For the text-containing cell, return its midpoint in (x, y) coordinate format. 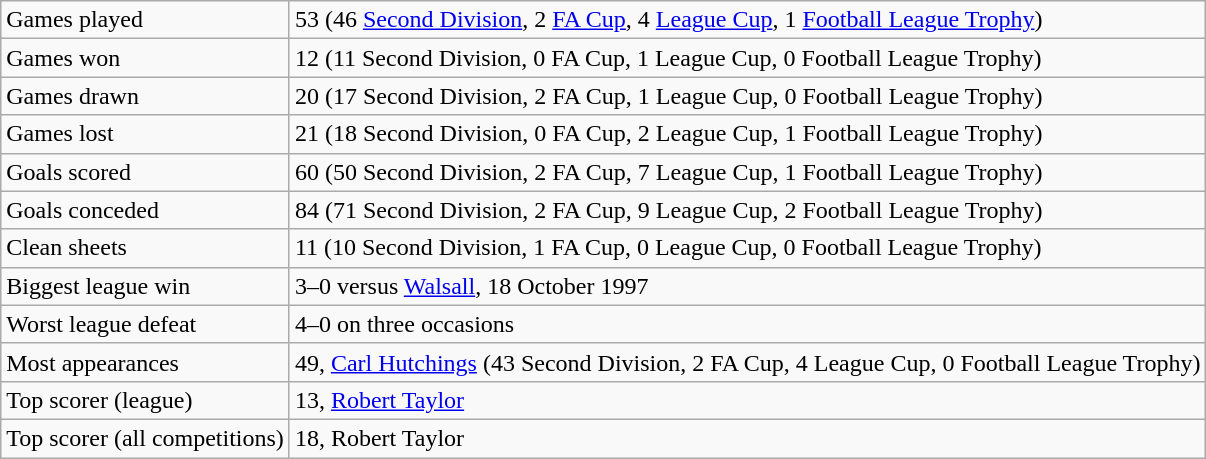
18, Robert Taylor (748, 438)
Worst league defeat (146, 324)
Goals scored (146, 172)
60 (50 Second Division, 2 FA Cup, 7 League Cup, 1 Football League Trophy) (748, 172)
21 (18 Second Division, 0 FA Cup, 2 League Cup, 1 Football League Trophy) (748, 134)
13, Robert Taylor (748, 400)
Most appearances (146, 362)
84 (71 Second Division, 2 FA Cup, 9 League Cup, 2 Football League Trophy) (748, 210)
53 (46 Second Division, 2 FA Cup, 4 League Cup, 1 Football League Trophy) (748, 20)
Games won (146, 58)
12 (11 Second Division, 0 FA Cup, 1 League Cup, 0 Football League Trophy) (748, 58)
Clean sheets (146, 248)
Games drawn (146, 96)
Games played (146, 20)
Top scorer (all competitions) (146, 438)
Top scorer (league) (146, 400)
11 (10 Second Division, 1 FA Cup, 0 League Cup, 0 Football League Trophy) (748, 248)
Biggest league win (146, 286)
20 (17 Second Division, 2 FA Cup, 1 League Cup, 0 Football League Trophy) (748, 96)
3–0 versus Walsall, 18 October 1997 (748, 286)
Games lost (146, 134)
49, Carl Hutchings (43 Second Division, 2 FA Cup, 4 League Cup, 0 Football League Trophy) (748, 362)
Goals conceded (146, 210)
4–0 on three occasions (748, 324)
